For the text-containing cell, return its midpoint in [x, y] coordinate format. 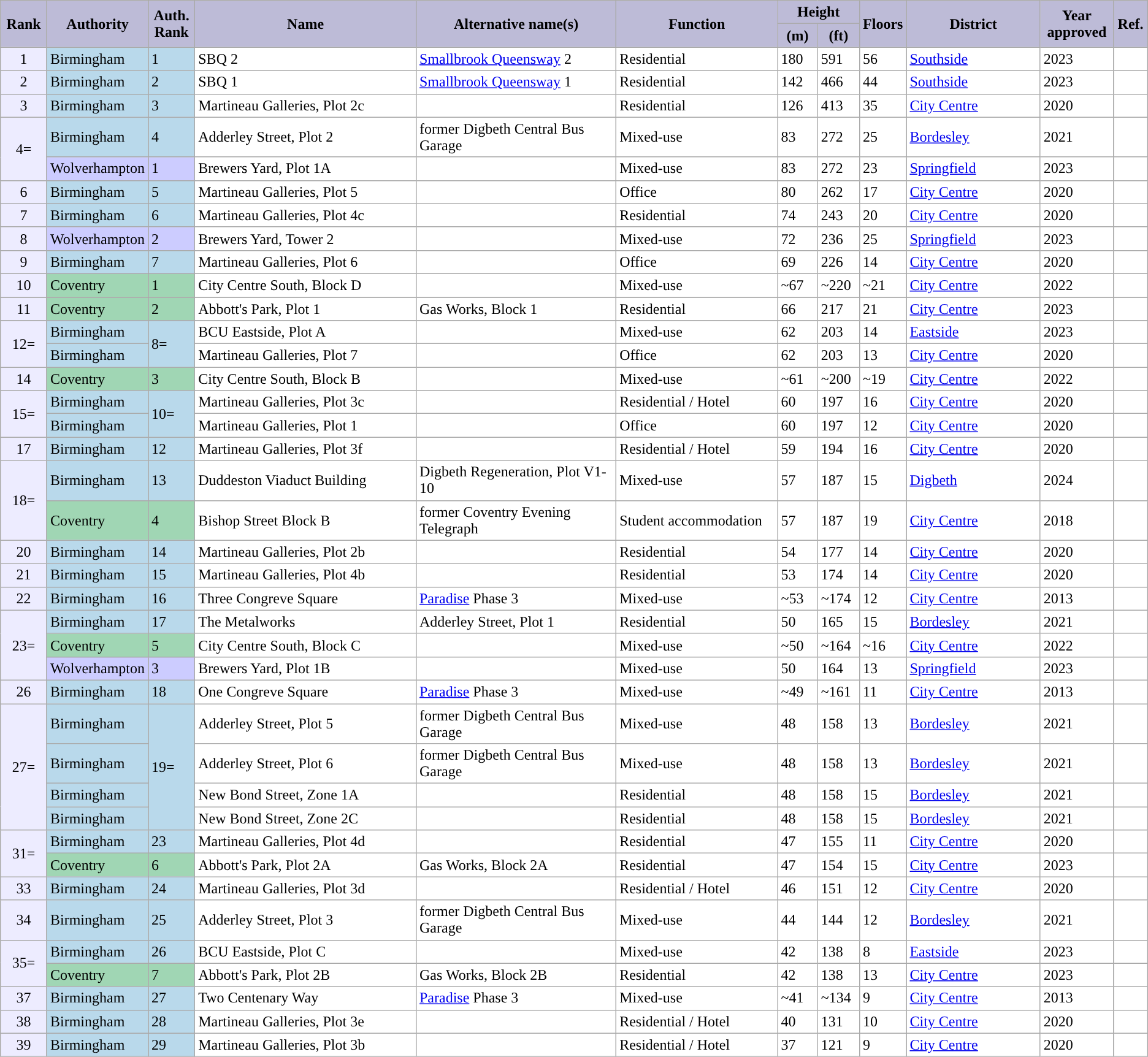
180 [797, 59]
28 [172, 1021]
40 [797, 1021]
City Centre South, Block B [305, 379]
Bishop Street Block B [305, 520]
27 [172, 998]
Abbott's Park, Plot 2A [305, 865]
144 [838, 920]
(m) [797, 36]
Martineau Galleries, Plot 3b [305, 1045]
Martineau Galleries, Plot 3e [305, 1021]
413 [838, 105]
226 [838, 262]
Auth. Rank [172, 24]
174 [838, 575]
46 [797, 888]
Brewers Yard, Tower 2 [305, 238]
Martineau Galleries, Plot 2b [305, 552]
Smallbrook Queensway 1 [516, 82]
Duddeston Viaduct Building [305, 481]
15= [24, 414]
19= [172, 767]
2024 [1077, 481]
56 [883, 59]
Three Congreve Square [305, 598]
19 [883, 520]
Martineau Galleries, Plot 2c [305, 105]
18 [172, 692]
Ref. [1131, 24]
72 [797, 238]
SBQ 2 [305, 59]
Smallbrook Queensway 2 [516, 59]
~21 [883, 285]
Alternative name(s) [516, 24]
Martineau Galleries, Plot 4b [305, 575]
24 [172, 888]
59 [797, 449]
74 [797, 215]
Height [819, 12]
Student accommodation [697, 520]
Adderley Street, Plot 1 [516, 622]
164 [838, 668]
22 [24, 598]
126 [797, 105]
Martineau Galleries, Plot 3d [305, 888]
Digbeth [973, 481]
The Metalworks [305, 622]
Martineau Galleries, Plot 3c [305, 402]
~164 [838, 645]
Martineau Galleries, Plot 4d [305, 842]
10= [172, 414]
155 [838, 842]
New Bond Street, Zone 1A [305, 795]
Martineau Galleries, Plot 1 [305, 425]
Martineau Galleries, Plot 5 [305, 192]
Function [697, 24]
12= [24, 344]
165 [838, 622]
54 [797, 552]
29 [172, 1045]
~49 [797, 692]
~174 [838, 598]
Abbott's Park, Plot 2B [305, 975]
Rank [24, 24]
Two Centenary Way [305, 998]
~41 [797, 998]
38 [24, 1021]
591 [838, 59]
Name [305, 24]
194 [838, 449]
Year approved [1077, 24]
~50 [797, 645]
Floors [883, 24]
18= [24, 500]
~220 [838, 285]
53 [797, 575]
Martineau Galleries, Plot 3f [305, 449]
243 [838, 215]
Martineau Galleries, Plot 4c [305, 215]
former Coventry Evening Telegraph [516, 520]
City Centre South, Block D [305, 285]
27= [24, 767]
Martineau Galleries, Plot 7 [305, 356]
35 [883, 105]
Authority [97, 24]
~16 [883, 645]
Martineau Galleries, Plot 6 [305, 262]
31= [24, 853]
~61 [797, 379]
Adderley Street, Plot 2 [305, 137]
Brewers Yard, Plot 1A [305, 169]
~134 [838, 998]
Brewers Yard, Plot 1B [305, 668]
121 [838, 1045]
~67 [797, 285]
Gas Works, Block 1 [516, 308]
154 [838, 865]
69 [797, 262]
217 [838, 308]
Adderley Street, Plot 6 [305, 764]
23= [24, 645]
33 [24, 888]
66 [797, 308]
Gas Works, Block 2A [516, 865]
466 [838, 82]
177 [838, 552]
4= [24, 148]
35= [24, 963]
Adderley Street, Plot 5 [305, 723]
~161 [838, 692]
80 [797, 192]
236 [838, 238]
262 [838, 192]
BCU Eastside, Plot A [305, 332]
One Congreve Square [305, 692]
131 [838, 1021]
34 [24, 920]
39 [24, 1045]
District [973, 24]
City Centre South, Block C [305, 645]
~200 [838, 379]
151 [838, 888]
BCU Eastside, Plot C [305, 952]
Abbott's Park, Plot 1 [305, 308]
2018 [1077, 520]
Adderley Street, Plot 3 [305, 920]
Digbeth Regeneration, Plot V1-10 [516, 481]
8= [172, 344]
SBQ 1 [305, 82]
~19 [883, 379]
Gas Works, Block 2B [516, 975]
(ft) [838, 36]
142 [797, 82]
New Bond Street, Zone 2C [305, 819]
~53 [797, 598]
